Locate the cell with the specified text and output its (x, y) center coordinate. 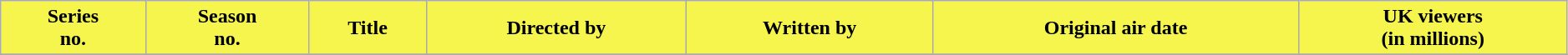
Title (368, 28)
Written by (810, 28)
UK viewers(in millions) (1433, 28)
Directed by (556, 28)
Seasonno. (227, 28)
Original air date (1116, 28)
Seriesno. (74, 28)
